Scan for the cell matching the given text and deliver its [X, Y] coordinate at center. 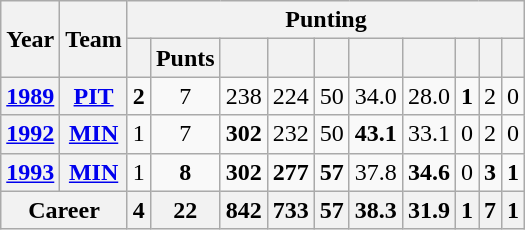
37.8 [376, 172]
28.0 [428, 96]
34.0 [376, 96]
Career [64, 210]
238 [244, 96]
34.6 [428, 172]
Punts [185, 58]
277 [290, 172]
43.1 [376, 134]
PIT [94, 96]
Team [94, 39]
Year [30, 39]
733 [290, 210]
Punting [326, 20]
232 [290, 134]
38.3 [376, 210]
33.1 [428, 134]
1989 [30, 96]
22 [185, 210]
4 [138, 210]
1993 [30, 172]
224 [290, 96]
842 [244, 210]
8 [185, 172]
3 [490, 172]
1992 [30, 134]
31.9 [428, 210]
